Scan for the cell matching the given text and deliver its [X, Y] coordinate at center. 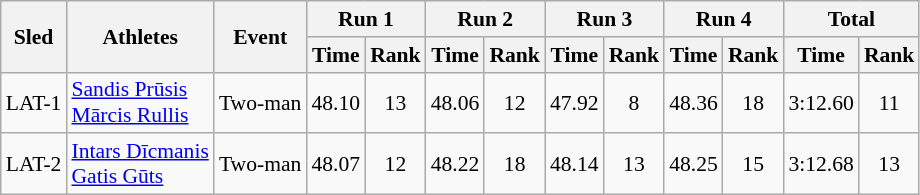
48.07 [336, 164]
Run 3 [604, 19]
Athletes [140, 36]
15 [754, 164]
Sled [34, 36]
48.06 [456, 102]
Run 1 [366, 19]
3:12.60 [820, 102]
Intars DīcmanisGatis Gūts [140, 164]
Sandis PrūsisMārcis Rullis [140, 102]
48.36 [694, 102]
47.92 [574, 102]
LAT-2 [34, 164]
Event [260, 36]
48.22 [456, 164]
LAT-1 [34, 102]
Run 2 [486, 19]
3:12.68 [820, 164]
8 [634, 102]
48.10 [336, 102]
Run 4 [724, 19]
48.14 [574, 164]
48.25 [694, 164]
Total [851, 19]
11 [890, 102]
